Identify which cell holds the provided text, then report its [x, y] central coordinate. 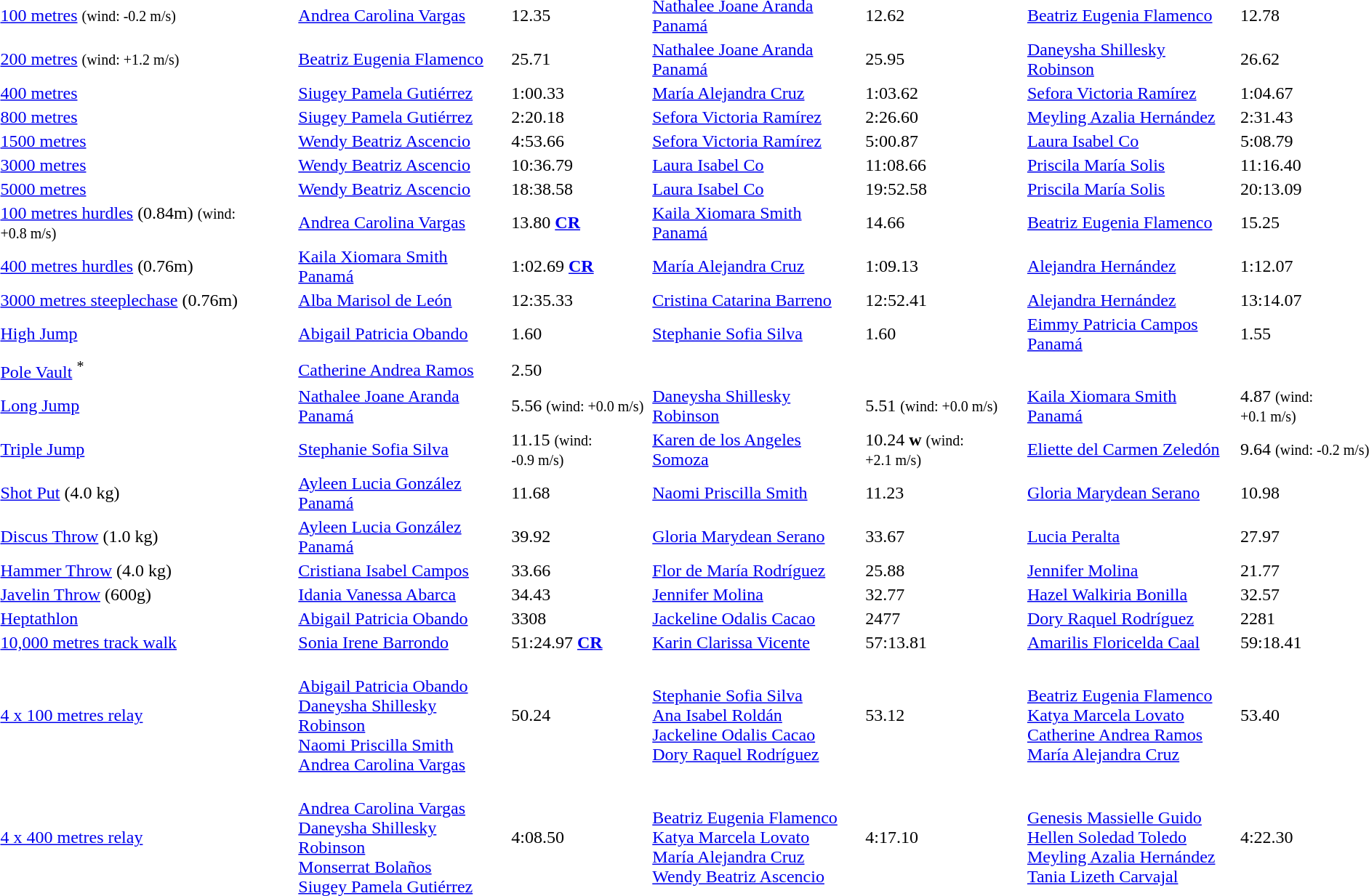
2:20.18 [580, 117]
25.71 [580, 60]
Sonia Irene Barrondo [403, 642]
33.67 [944, 536]
Alba Marisol de León [403, 300]
Abigail Patricia Obando Daneysha Shillesky Robinson Naomi Priscilla Smith Andrea Carolina Vargas [403, 715]
5:00.87 [944, 141]
12:52.41 [944, 300]
57:13.81 [944, 642]
Catherine Andrea Ramos [403, 370]
53.12 [944, 715]
34.43 [580, 594]
33.66 [580, 570]
11.15 (wind: -0.9 m/s) [580, 449]
32.77 [944, 594]
25.88 [944, 570]
11:08.66 [944, 165]
Hazel Walkiria Bonilla [1131, 594]
1:03.62 [944, 93]
Lucia Peralta [1131, 536]
Cristina Catarina Barreno [757, 300]
1:00.33 [580, 93]
10.24 w (wind: +2.1 m/s) [944, 449]
50.24 [580, 715]
10:36.79 [580, 165]
19:52.58 [944, 189]
25.95 [944, 60]
11.68 [580, 493]
39.92 [580, 536]
Idania Vanessa Abarca [403, 594]
51:24.97 CR [580, 642]
Eliette del Carmen Zeledón [1131, 449]
Meyling Azalia Hernández [1131, 117]
Karen de los Angeles Somoza [757, 449]
Amarilis Floricelda Caal [1131, 642]
Naomi Priscilla Smith [757, 493]
Karin Clarissa Vicente [757, 642]
2.50 [580, 370]
11.23 [944, 493]
Dory Raquel Rodríguez [1131, 618]
Flor de María Rodríguez [757, 570]
2477 [944, 618]
Beatriz Eugenia Flamenco Katya Marcela Lovato Catherine Andrea Ramos María Alejandra Cruz [1131, 715]
13.80 CR [580, 222]
2:26.60 [944, 117]
1:09.13 [944, 266]
Jackeline Odalis Cacao [757, 618]
Eimmy Patricia Campos Panamá [1131, 334]
5.51 (wind: +0.0 m/s) [944, 405]
12:35.33 [580, 300]
1:02.69 CR [580, 266]
4:53.66 [580, 141]
3308 [580, 618]
18:38.58 [580, 189]
5.56 (wind: +0.0 m/s) [580, 405]
Andrea Carolina Vargas [403, 222]
14.66 [944, 222]
Cristiana Isabel Campos [403, 570]
Stephanie Sofia Silva Ana Isabel Roldán Jackeline Odalis Cacao Dory Raquel Rodríguez [757, 715]
